Extract the (X, Y) coordinate from the center of the cell holding the provided text.  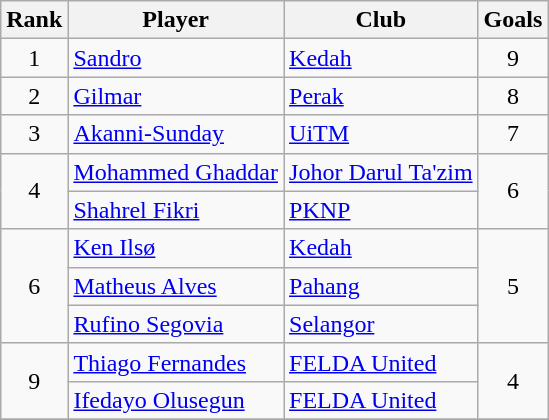
Perak (382, 96)
Shahrel Fikri (176, 210)
Mohammed Ghaddar (176, 172)
5 (513, 286)
Rufino Segovia (176, 324)
8 (513, 96)
Gilmar (176, 96)
Goals (513, 20)
Akanni-Sunday (176, 134)
UiTM (382, 134)
Thiago Fernandes (176, 362)
3 (34, 134)
Johor Darul Ta'zim (382, 172)
PKNP (382, 210)
Pahang (382, 286)
Club (382, 20)
2 (34, 96)
Matheus Alves (176, 286)
Rank (34, 20)
1 (34, 58)
7 (513, 134)
Ifedayo Olusegun (176, 400)
Player (176, 20)
Selangor (382, 324)
Sandro (176, 58)
Ken Ilsø (176, 248)
